Capture the cell that displays the provided text and extract its [x, y] central coordinate. 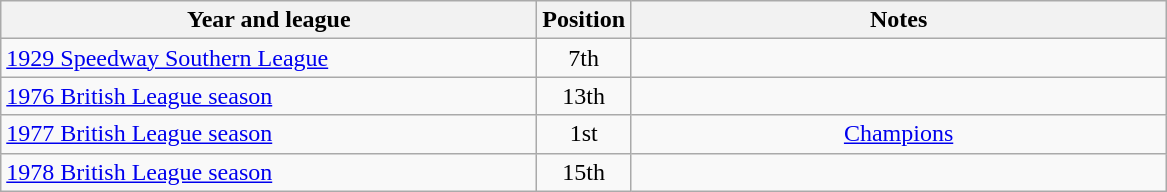
Year and league [269, 20]
15th [584, 172]
1978 British League season [269, 172]
1st [584, 134]
Notes [899, 20]
1929 Speedway Southern League [269, 58]
1977 British League season [269, 134]
13th [584, 96]
Position [584, 20]
Champions [899, 134]
1976 British League season [269, 96]
7th [584, 58]
